Capture the cell that displays the provided text and extract its [x, y] central coordinate. 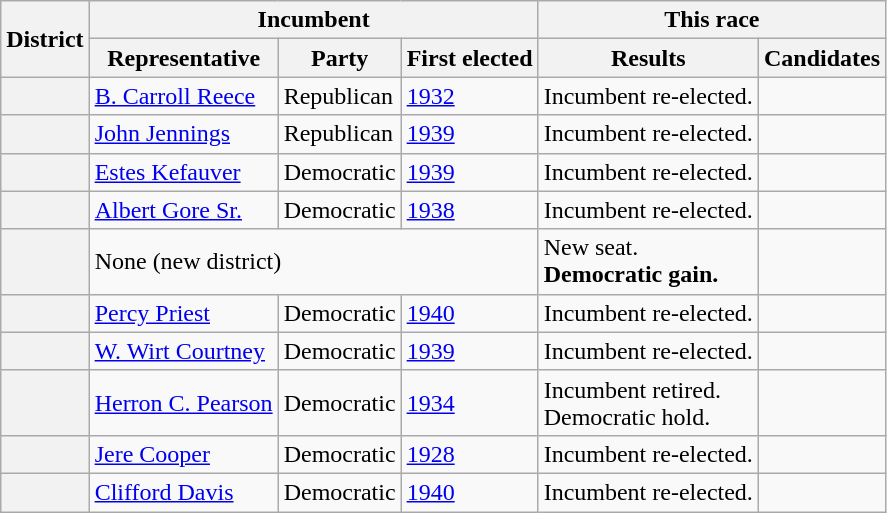
Percy Priest [184, 313]
W. Wirt Courtney [184, 351]
B. Carroll Reece [184, 96]
Albert Gore Sr. [184, 210]
Herron C. Pearson [184, 402]
1928 [470, 454]
1938 [470, 210]
First elected [470, 58]
Clifford Davis [184, 492]
District [45, 39]
This race [712, 20]
Party [340, 58]
Estes Kefauver [184, 172]
None (new district) [314, 262]
Results [648, 58]
John Jennings [184, 134]
Incumbent retired.Democratic hold. [648, 402]
Jere Cooper [184, 454]
Representative [184, 58]
1934 [470, 402]
Candidates [822, 58]
Incumbent [314, 20]
1932 [470, 96]
New seat.Democratic gain. [648, 262]
